From the cell containing the given text, extract its center point as (X, Y) coordinate. 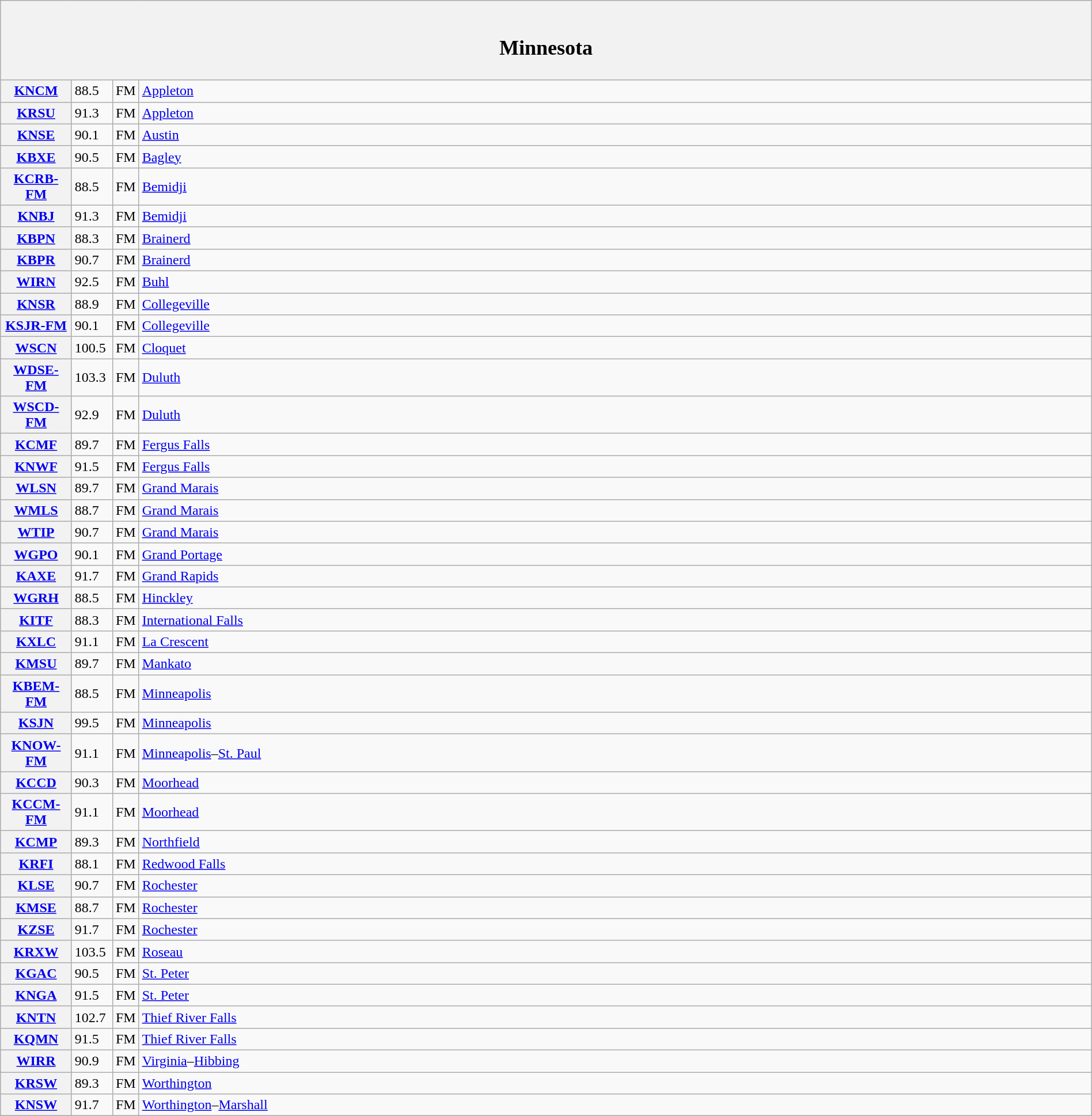
WMLS (36, 510)
La Crescent (615, 641)
103.5 (92, 951)
Buhl (615, 282)
KBPN (36, 238)
WGRH (36, 598)
102.7 (92, 1017)
KMSE (36, 908)
KGAC (36, 973)
Northfield (615, 842)
KRSW (36, 1083)
Grand Rapids (615, 576)
WDSE-FM (36, 378)
KLSE (36, 886)
KBPR (36, 260)
WIRR (36, 1061)
KSJN (36, 723)
KNSR (36, 304)
Mankato (615, 664)
WLSN (36, 488)
KRXW (36, 951)
88.9 (92, 304)
KNSW (36, 1105)
KNSE (36, 135)
Redwood Falls (615, 864)
Austin (615, 135)
Worthington (615, 1083)
103.3 (92, 378)
KNOW-FM (36, 753)
KQMN (36, 1039)
KCRB-FM (36, 187)
WSCD-FM (36, 415)
99.5 (92, 723)
KZSE (36, 929)
WTIP (36, 532)
KXLC (36, 641)
KAXE (36, 576)
KBXE (36, 157)
KCMP (36, 842)
KCCM-FM (36, 812)
KCMF (36, 445)
WIRN (36, 282)
Worthington–Marshall (615, 1105)
Hinckley (615, 598)
WSCN (36, 348)
90.3 (92, 783)
KNGA (36, 995)
KRSU (36, 113)
Bagley (615, 157)
100.5 (92, 348)
KITF (36, 620)
KSJR-FM (36, 326)
92.9 (92, 415)
KNWF (36, 466)
Cloquet (615, 348)
International Falls (615, 620)
KNBJ (36, 216)
90.9 (92, 1061)
Grand Portage (615, 554)
92.5 (92, 282)
Virginia–Hibbing (615, 1061)
WGPO (36, 554)
KNCM (36, 91)
KBEM-FM (36, 693)
Minneapolis–St. Paul (615, 753)
Roseau (615, 951)
88.1 (92, 864)
KNTN (36, 1017)
KMSU (36, 664)
Minnesota (546, 40)
KCCD (36, 783)
KRFI (36, 864)
